Scan for the cell matching the given text and deliver its (X, Y) coordinate at center. 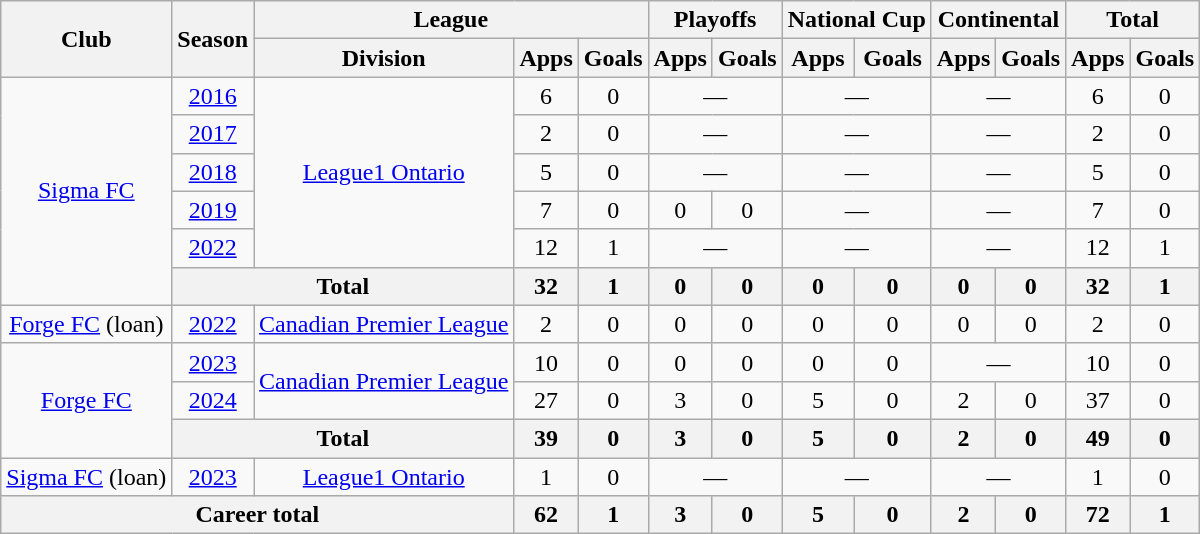
Season (213, 39)
49 (1098, 438)
39 (546, 438)
2018 (213, 172)
Sigma FC (loan) (86, 477)
National Cup (856, 20)
2017 (213, 134)
League (451, 20)
Playoffs (715, 20)
72 (1098, 515)
Career total (258, 515)
Club (86, 39)
62 (546, 515)
Division (384, 58)
37 (1098, 400)
27 (546, 400)
Continental (998, 20)
Forge FC (loan) (86, 324)
Forge FC (86, 400)
2024 (213, 400)
Sigma FC (86, 191)
2019 (213, 210)
2016 (213, 96)
